Return (X, Y) of the center of cell containing provided text 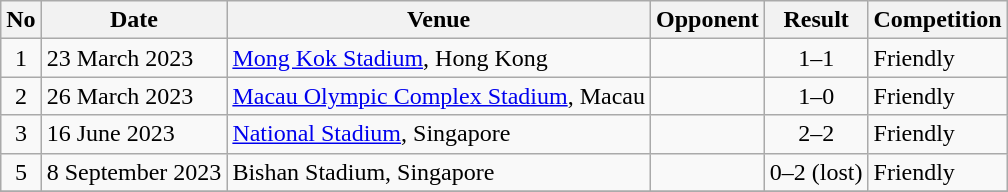
Venue (439, 20)
1–0 (816, 96)
Opponent (708, 20)
No (21, 20)
8 September 2023 (134, 172)
Macau Olympic Complex Stadium, Macau (439, 96)
1–1 (816, 58)
3 (21, 134)
Competition (938, 20)
Mong Kok Stadium, Hong Kong (439, 58)
0–2 (lost) (816, 172)
Bishan Stadium, Singapore (439, 172)
16 June 2023 (134, 134)
1 (21, 58)
Date (134, 20)
Result (816, 20)
2–2 (816, 134)
5 (21, 172)
National Stadium, Singapore (439, 134)
26 March 2023 (134, 96)
23 March 2023 (134, 58)
2 (21, 96)
